Scan for the cell matching the given text and deliver its [x, y] coordinate at center. 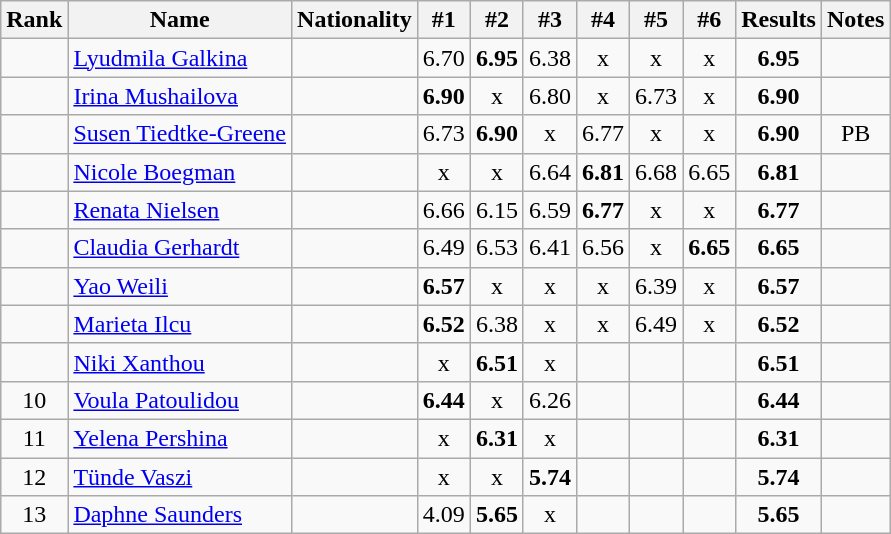
Rank [34, 20]
#3 [550, 20]
6.59 [550, 210]
Results [779, 20]
13 [34, 515]
Niki Xanthou [180, 362]
6.70 [444, 58]
Tünde Vaszi [180, 477]
10 [34, 400]
6.80 [550, 96]
12 [34, 477]
#1 [444, 20]
Claudia Gerhardt [180, 248]
4.09 [444, 515]
#2 [496, 20]
#6 [710, 20]
6.39 [656, 286]
Marieta Ilcu [180, 324]
6.56 [602, 248]
11 [34, 438]
6.53 [496, 248]
Daphne Saunders [180, 515]
Renata Nielsen [180, 210]
6.26 [550, 400]
6.15 [496, 210]
#5 [656, 20]
#4 [602, 20]
6.41 [550, 248]
PB [855, 134]
Nicole Boegman [180, 172]
Name [180, 20]
Irina Mushailova [180, 96]
Yao Weili [180, 286]
Yelena Pershina [180, 438]
Lyudmila Galkina [180, 58]
Susen Tiedtke-Greene [180, 134]
6.66 [444, 210]
6.68 [656, 172]
Voula Patoulidou [180, 400]
Notes [855, 20]
6.64 [550, 172]
Nationality [355, 20]
